Search for the cell housing the specified text and yield its (X, Y) center coordinate. 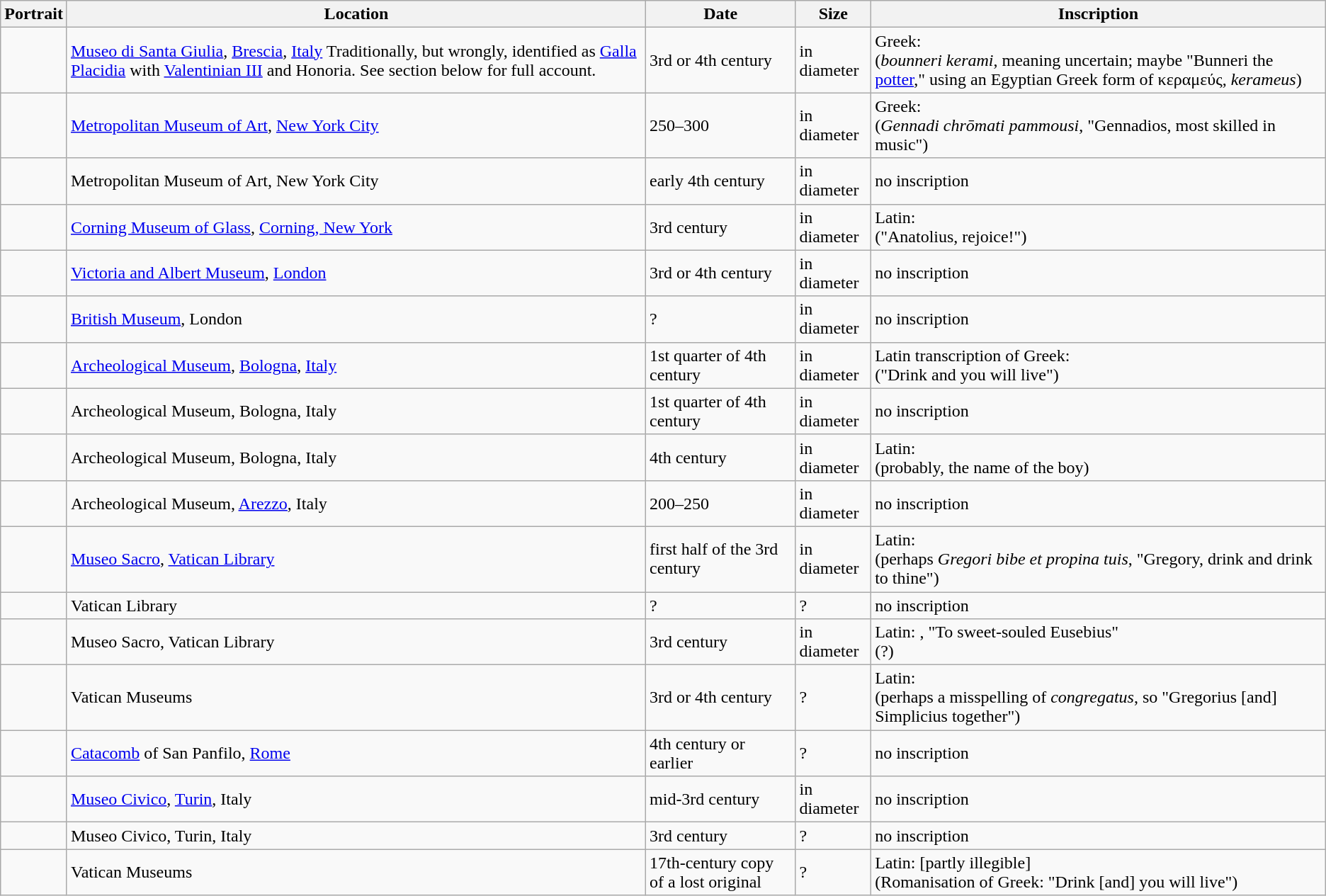
first half of the 3rd century (721, 559)
Archeological Museum, Arezzo, Italy (356, 503)
Vatican Library (356, 606)
250–300 (721, 125)
Date (721, 14)
17th-century copy of a lost original (721, 873)
Latin: [partly illegible] (Romanisation of Greek: "Drink [and] you will live") (1099, 873)
Portrait (34, 14)
Latin: (perhaps Gregori bibe et propina tuis, "Gregory, drink and drink to thine") (1099, 559)
200–250 (721, 503)
Latin transcription of Greek: ("Drink and you will live") (1099, 365)
early 4th century (721, 181)
Greek: (Gennadi chrōmati pammousi, "Gennadios, most skilled in music") (1099, 125)
mid-3rd century (721, 799)
Corning Museum of Glass, Corning, New York (356, 227)
British Museum, London (356, 319)
Latin: (probably, the name of the boy) (1099, 458)
Latin: (perhaps a misspelling of congregatus, so "Gregorius [and] Simplicius together") (1099, 698)
Location (356, 14)
4th century or earlier (721, 754)
4th century (721, 458)
Victoria and Albert Museum, London (356, 273)
Latin: , "To sweet-souled Eusebius"(?) (1099, 642)
Latin: ("Anatolius, rejoice!") (1099, 227)
Greek: (bounneri kerami, meaning uncertain; maybe "Bunneri the potter," using an Egyptian Greek form of κεραμεύς, kerameus) (1099, 60)
Size (833, 14)
Inscription (1099, 14)
Catacomb of San Panfilo, Rome (356, 754)
